Return (x, y) of the center of cell containing provided text 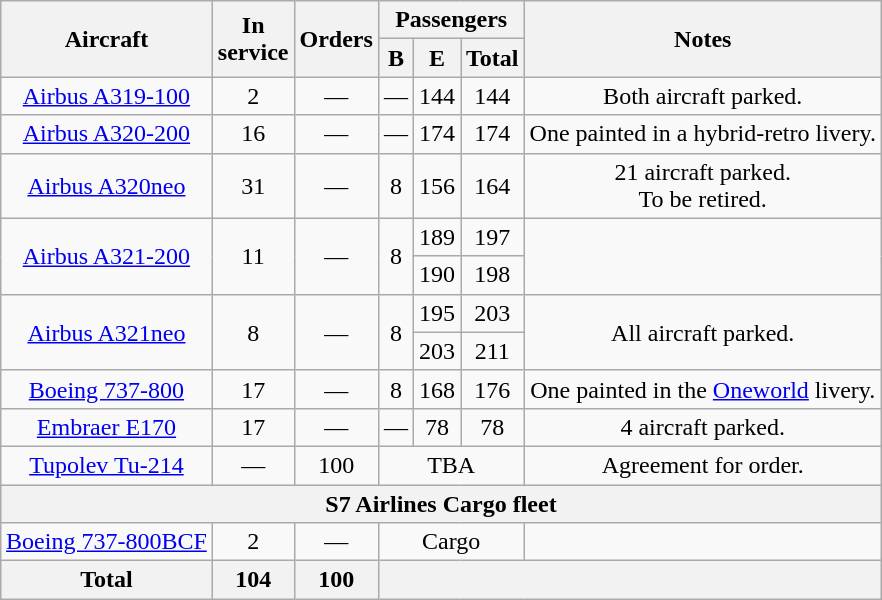
All aircraft parked. (702, 332)
Boeing 737-800BCF (107, 542)
Inservice (253, 39)
Airbus A319-100 (107, 96)
Notes (702, 39)
Embraer E170 (107, 427)
176 (492, 389)
E (436, 58)
211 (492, 351)
Boeing 737-800 (107, 389)
164 (492, 186)
Both aircraft parked. (702, 96)
189 (436, 237)
Airbus A320neo (107, 186)
168 (436, 389)
31 (253, 186)
21 aircraft parked.To be retired. (702, 186)
Cargo (451, 542)
One painted in a hybrid-retro livery. (702, 134)
Passengers (451, 20)
Orders (336, 39)
Airbus A321-200 (107, 256)
Airbus A320-200 (107, 134)
One painted in the Oneworld livery. (702, 389)
11 (253, 256)
S7 Airlines Cargo fleet (442, 503)
104 (253, 580)
16 (253, 134)
Agreement for order. (702, 465)
190 (436, 275)
4 aircraft parked. (702, 427)
195 (436, 313)
197 (492, 237)
156 (436, 186)
B (396, 58)
Tupolev Tu-214 (107, 465)
Aircraft (107, 39)
TBA (451, 465)
198 (492, 275)
Airbus A321neo (107, 332)
